From the cell containing the given text, extract its center point as (X, Y) coordinate. 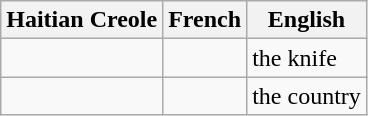
French (205, 20)
English (307, 20)
the knife (307, 58)
the country (307, 96)
Haitian Creole (82, 20)
